Extract the [x, y] coordinate from the center of the cell holding the provided text.  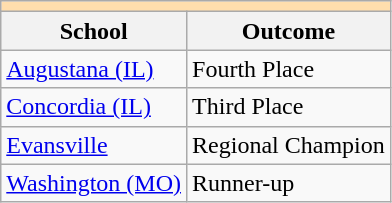
School [94, 31]
Fourth Place [289, 69]
Third Place [289, 107]
Augustana (IL) [94, 69]
Outcome [289, 31]
Washington (MO) [94, 183]
Runner-up [289, 183]
Evansville [94, 145]
Regional Champion [289, 145]
Concordia (IL) [94, 107]
